Scan for the cell matching the given text and deliver its (x, y) coordinate at center. 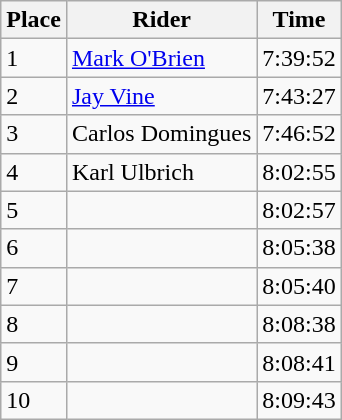
Rider (161, 20)
Time (299, 20)
2 (34, 96)
Karl Ulbrich (161, 172)
3 (34, 134)
8:08:41 (299, 362)
8:02:55 (299, 172)
8:05:38 (299, 248)
8:05:40 (299, 286)
5 (34, 210)
8:02:57 (299, 210)
Jay Vine (161, 96)
7:43:27 (299, 96)
1 (34, 58)
8:08:38 (299, 324)
Mark O'Brien (161, 58)
7:46:52 (299, 134)
Carlos Domingues (161, 134)
8 (34, 324)
8:09:43 (299, 400)
7 (34, 286)
Place (34, 20)
9 (34, 362)
10 (34, 400)
6 (34, 248)
4 (34, 172)
7:39:52 (299, 58)
